Pinpoint the cell where the given text exists, returning its [x, y] midpoint coordinate. 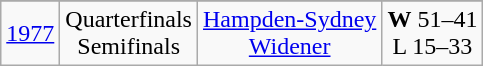
QuarterfinalsSemifinals [129, 34]
1977 [30, 34]
Hampden-SydneyWidener [289, 34]
W 51–41L 15–33 [432, 34]
